Find where the given text appears and provide that cell's center as (X, Y) coordinate. 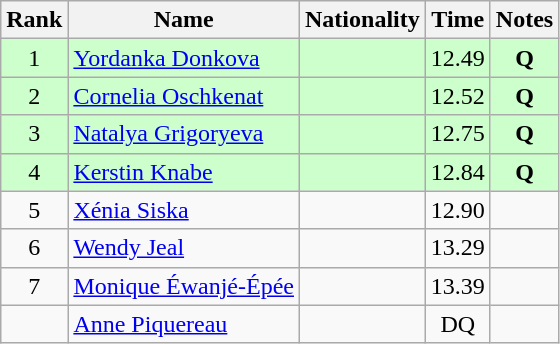
2 (34, 96)
12.75 (458, 134)
Wendy Jeal (184, 248)
13.39 (458, 286)
Anne Piquereau (184, 324)
Name (184, 20)
3 (34, 134)
12.52 (458, 96)
Natalya Grigoryeva (184, 134)
Kerstin Knabe (184, 172)
Nationality (363, 20)
1 (34, 58)
12.84 (458, 172)
5 (34, 210)
Yordanka Donkova (184, 58)
Cornelia Oschkenat (184, 96)
6 (34, 248)
4 (34, 172)
Xénia Siska (184, 210)
12.90 (458, 210)
7 (34, 286)
Time (458, 20)
Monique Éwanjé-Épée (184, 286)
13.29 (458, 248)
DQ (458, 324)
Notes (524, 20)
Rank (34, 20)
12.49 (458, 58)
